Scan for the cell matching the given text and deliver its [x, y] coordinate at center. 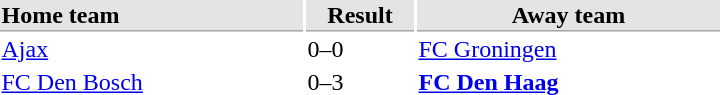
Away team [568, 16]
Ajax [152, 49]
Home team [152, 16]
Result [360, 16]
FC Groningen [568, 49]
0–0 [360, 49]
